From the cell containing the given text, extract its center point as (X, Y) coordinate. 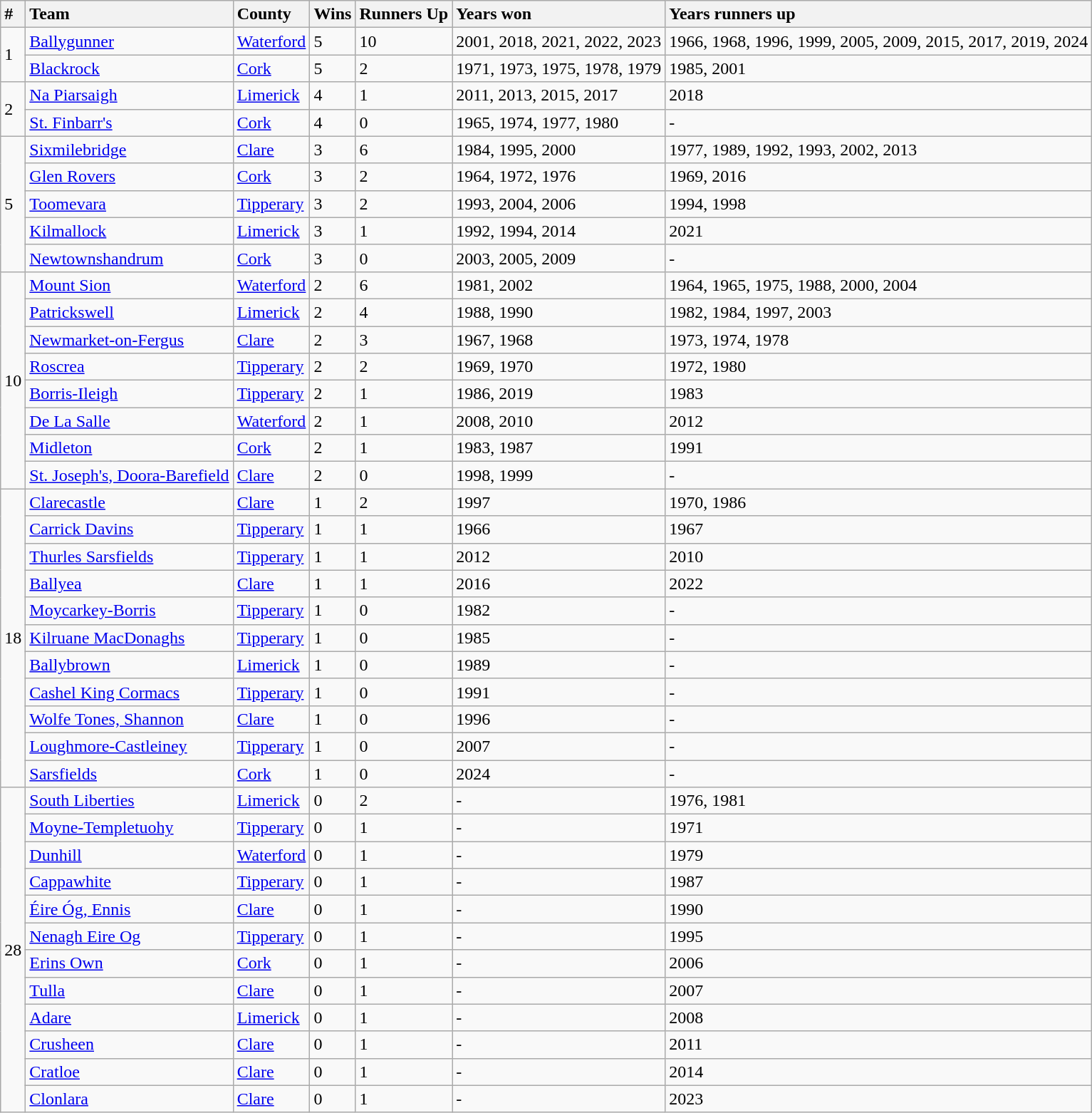
Blackrock (130, 68)
2023 (879, 1099)
Toomevara (130, 204)
Na Piarsaigh (130, 95)
1969, 2016 (879, 177)
Crusheen (130, 1045)
Kilruane MacDonaghs (130, 638)
Dunhill (130, 855)
Clarecastle (130, 502)
Wins (333, 14)
2008, 2010 (558, 421)
Wolfe Tones, Shannon (130, 719)
2014 (879, 1072)
Team (130, 14)
Moycarkey-Borris (130, 611)
1983 (879, 394)
2021 (879, 231)
1996 (558, 719)
Tulla (130, 990)
1987 (879, 882)
1985 (558, 638)
1965, 1974, 1977, 1980 (558, 123)
1966, 1968, 1996, 1999, 2005, 2009, 2015, 2017, 2019, 2024 (879, 41)
1992, 1994, 2014 (558, 231)
1989 (558, 665)
1967 (879, 529)
1971, 1973, 1975, 1978, 1979 (558, 68)
County (271, 14)
1988, 1990 (558, 312)
2024 (558, 773)
Midleton (130, 448)
1976, 1981 (879, 801)
Carrick Davins (130, 529)
St. Joseph's, Doora-Barefield (130, 475)
Patrickswell (130, 312)
18 (13, 638)
2018 (879, 95)
1981, 2002 (558, 285)
1985, 2001 (879, 68)
1967, 1968 (558, 340)
1971 (879, 828)
Newtownshandrum (130, 258)
2016 (558, 584)
Mount Sion (130, 285)
Borris-Ileigh (130, 394)
Ballygunner (130, 41)
Éire Óg, Ennis (130, 909)
Cashel King Cormacs (130, 692)
Glen Rovers (130, 177)
1973, 1974, 1978 (879, 340)
# (13, 14)
2022 (879, 584)
2011 (879, 1045)
Years runners up (879, 14)
De La Salle (130, 421)
1994, 1998 (879, 204)
1970, 1986 (879, 502)
1997 (558, 502)
28 (13, 951)
1979 (879, 855)
Clonlara (130, 1099)
Newmarket-on-Fergus (130, 340)
Cappawhite (130, 882)
Years won (558, 14)
1966 (558, 529)
1982, 1984, 1997, 2003 (879, 312)
Runners Up (404, 14)
2010 (879, 556)
Cratloe (130, 1072)
1972, 1980 (879, 367)
2011, 2013, 2015, 2017 (558, 95)
1982 (558, 611)
2006 (879, 963)
1964, 1965, 1975, 1988, 2000, 2004 (879, 285)
Adare (130, 1018)
Loughmore-Castleiney (130, 746)
1964, 1972, 1976 (558, 177)
Erins Own (130, 963)
Moyne-Templetuohy (130, 828)
2001, 2018, 2021, 2022, 2023 (558, 41)
Thurles Sarsfields (130, 556)
2003, 2005, 2009 (558, 258)
Kilmallock (130, 231)
South Liberties (130, 801)
1998, 1999 (558, 475)
1993, 2004, 2006 (558, 204)
1995 (879, 936)
1983, 1987 (558, 448)
1984, 1995, 2000 (558, 150)
1986, 2019 (558, 394)
1990 (879, 909)
1977, 1989, 1992, 1993, 2002, 2013 (879, 150)
1969, 1970 (558, 367)
2008 (879, 1018)
Ballybrown (130, 665)
Sarsfields (130, 773)
Sixmilebridge (130, 150)
Roscrea (130, 367)
Ballyea (130, 584)
St. Finbarr's (130, 123)
Nenagh Eire Og (130, 936)
